Output the [x, y] coordinate of the center of the cell containing the given text.  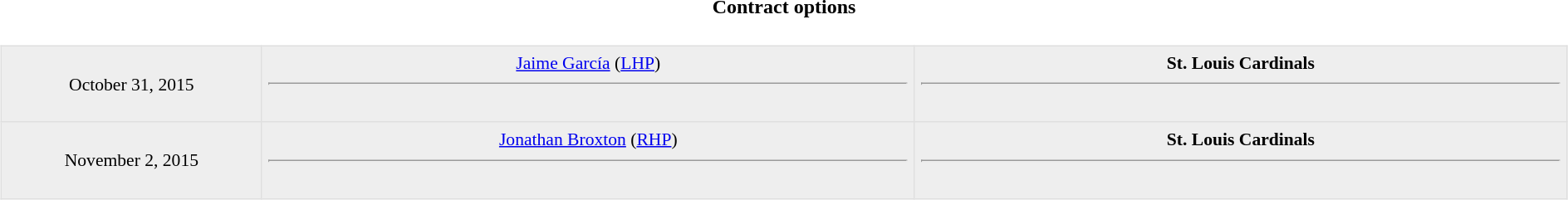
October 31, 2015 [131, 84]
Jaime García (LHP) [588, 84]
Jonathan Broxton (RHP) [588, 160]
November 2, 2015 [131, 160]
